Determine the [X, Y] coordinate at the center of the cell enclosing the given text.  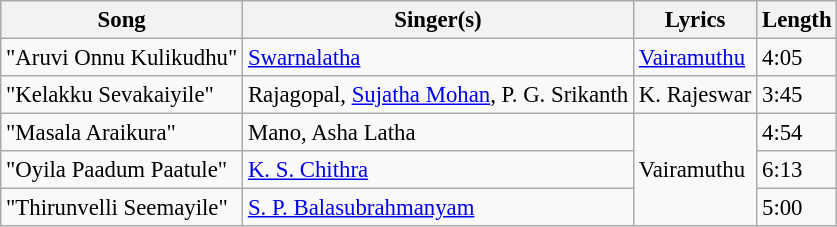
Lyrics [694, 20]
5:00 [797, 208]
K. Rajeswar [694, 95]
6:13 [797, 170]
"Aruvi Onnu Kulikudhu" [122, 58]
Swarnalatha [438, 58]
"Thirunvelli Seemayile" [122, 208]
S. P. Balasubrahmanyam [438, 208]
4:05 [797, 58]
"Kelakku Sevakaiyile" [122, 95]
3:45 [797, 95]
"Oyila Paadum Paatule" [122, 170]
Singer(s) [438, 20]
K. S. Chithra [438, 170]
Song [122, 20]
Rajagopal, Sujatha Mohan, P. G. Srikanth [438, 95]
"Masala Araikura" [122, 133]
4:54 [797, 133]
Length [797, 20]
Mano, Asha Latha [438, 133]
